Detect which cell encompasses the target text, then output its [X, Y] center coordinate. 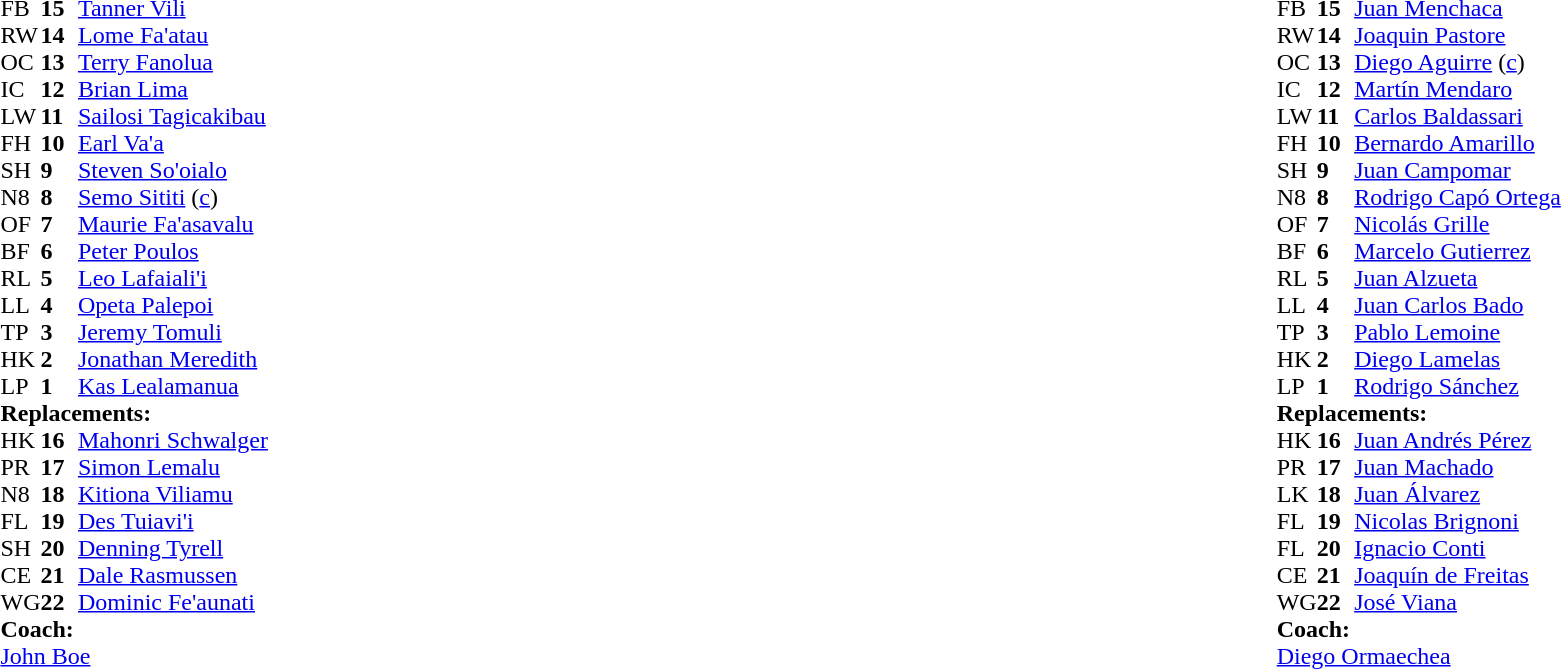
Denning Tyrell [173, 548]
Pablo Lemoine [1458, 332]
Jeremy Tomuli [173, 332]
Brian Lima [173, 90]
Carlos Baldassari [1458, 116]
Lome Fa'atau [173, 36]
Juan Alzueta [1458, 278]
Juan Carlos Bado [1458, 306]
Earl Va'a [173, 144]
Mahonri Schwalger [173, 440]
Juan Machado [1458, 468]
Peter Poulos [173, 252]
Rodrigo Capó Ortega [1458, 198]
Maurie Fa'asavalu [173, 224]
Rodrigo Sánchez [1458, 386]
Diego Aguirre (c) [1458, 62]
Simon Lemalu [173, 468]
Bernardo Amarillo [1458, 144]
Dominic Fe'aunati [173, 602]
Joaquin Pastore [1458, 36]
Nicolas Brignoni [1458, 522]
Dale Rasmussen [173, 576]
Diego Lamelas [1458, 360]
Marcelo Gutierrez [1458, 252]
Diego Ormaechea [1419, 656]
Ignacio Conti [1458, 548]
Kitiona Viliamu [173, 494]
Joaquín de Freitas [1458, 576]
José Viana [1458, 602]
Juan Campomar [1458, 170]
Juan Álvarez [1458, 494]
Semo Sititi (c) [173, 198]
Nicolás Grille [1458, 224]
Des Tuiavi'i [173, 522]
Steven So'oialo [173, 170]
Juan Andrés Pérez [1458, 440]
Jonathan Meredith [173, 360]
Sailosi Tagicakibau [173, 116]
Kas Lealamanua [173, 386]
Leo Lafaiali'i [173, 278]
Martín Mendaro [1458, 90]
LK [1297, 494]
John Boe [134, 656]
Terry Fanolua [173, 62]
Opeta Palepoi [173, 306]
